Return [X, Y] of the center of cell containing provided text 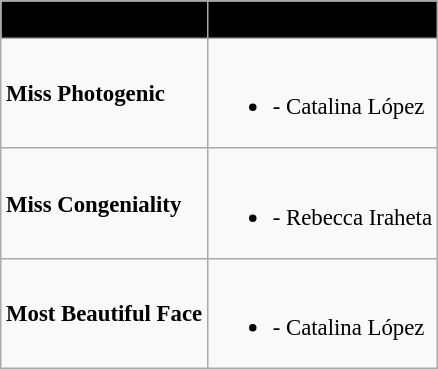
Contestant [322, 20]
Miss Photogenic [104, 93]
Most Beautiful Face [104, 314]
Miss Congeniality [104, 203]
- Rebecca Iraheta [322, 203]
Award [104, 20]
